Extract the (X, Y) coordinate from the center of the cell holding the provided text.  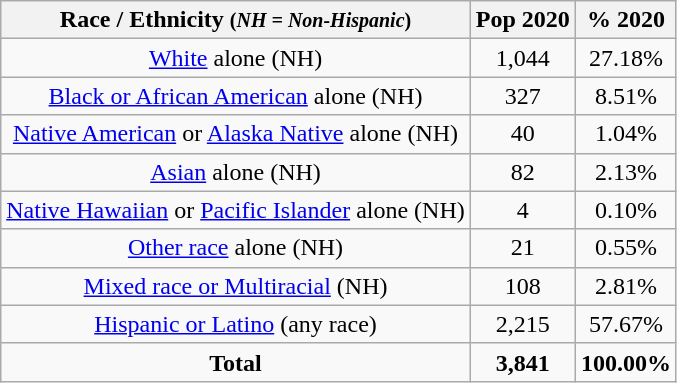
1.04% (626, 134)
Native Hawaiian or Pacific Islander alone (NH) (236, 210)
Black or African American alone (NH) (236, 96)
Asian alone (NH) (236, 172)
100.00% (626, 362)
327 (522, 96)
21 (522, 248)
White alone (NH) (236, 58)
Mixed race or Multiracial (NH) (236, 286)
Native American or Alaska Native alone (NH) (236, 134)
57.67% (626, 324)
0.10% (626, 210)
% 2020 (626, 20)
2.13% (626, 172)
Total (236, 362)
27.18% (626, 58)
82 (522, 172)
Other race alone (NH) (236, 248)
0.55% (626, 248)
40 (522, 134)
108 (522, 286)
8.51% (626, 96)
Race / Ethnicity (NH = Non-Hispanic) (236, 20)
3,841 (522, 362)
Pop 2020 (522, 20)
2,215 (522, 324)
2.81% (626, 286)
4 (522, 210)
Hispanic or Latino (any race) (236, 324)
1,044 (522, 58)
